Output the (x, y) coordinate of the center of the cell containing the given text.  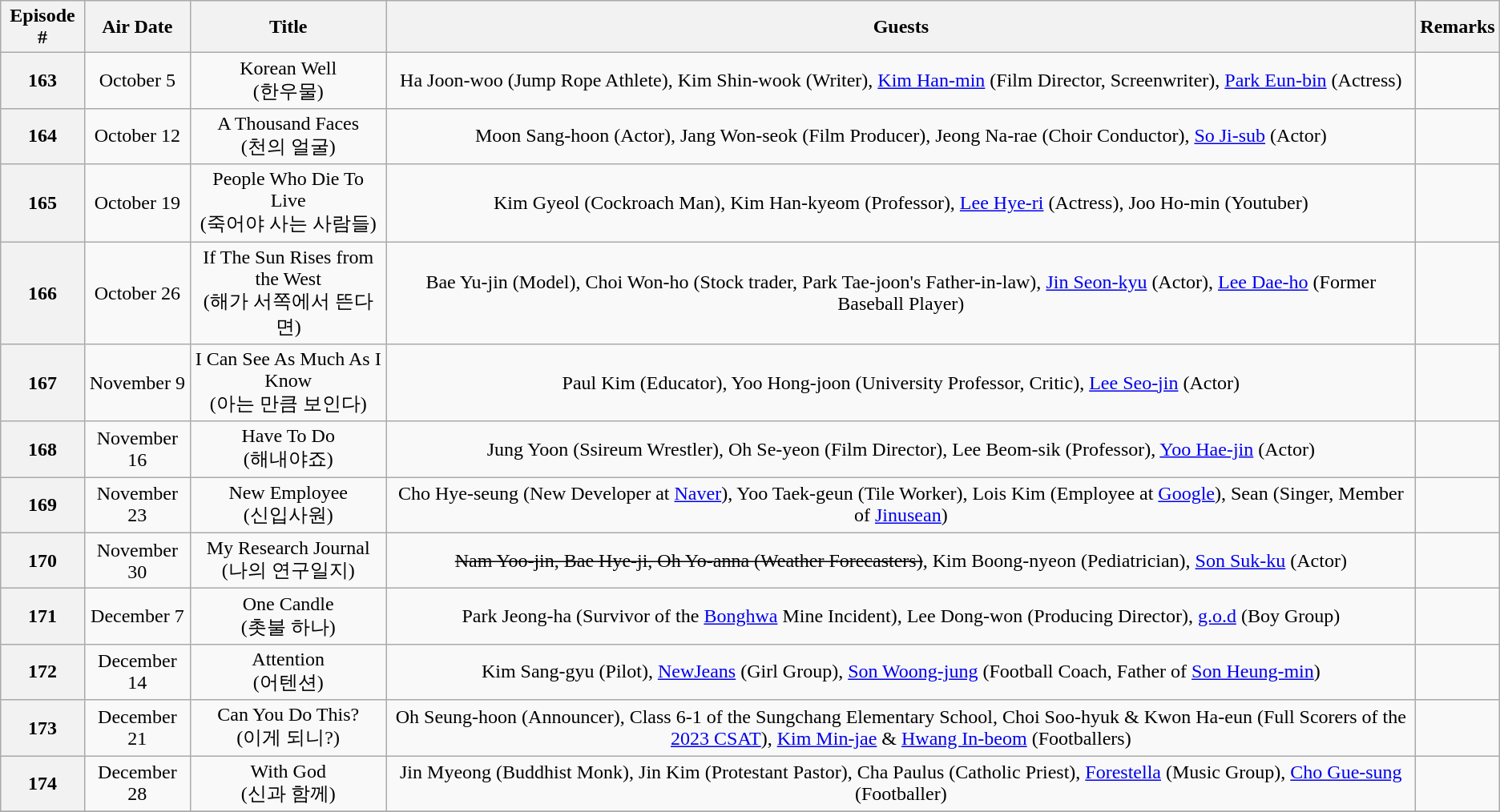
December 21 (137, 728)
Remarks (1458, 27)
November 23 (137, 505)
New Employee(신입사원) (288, 505)
Title (288, 27)
Kim Gyeol (Cockroach Man), Kim Han-kyeom (Professor), Lee Hye-ri (Actress), Joo Ho-min (Youtuber) (901, 203)
October 5 (137, 81)
163 (42, 81)
Have To Do(해내야죠) (288, 449)
164 (42, 136)
November 9 (137, 383)
People Who Die To Live(죽어야 사는 사람들) (288, 203)
172 (42, 672)
One Candle(촛불 하나) (288, 617)
174 (42, 784)
Cho Hye-seung (New Developer at Naver), Yoo Taek-geun (Tile Worker), Lois Kim (Employee at Google), Sean (Singer, Member of Jinusean) (901, 505)
I Can See As Much As I Know(아는 만큼 보인다) (288, 383)
November 30 (137, 561)
173 (42, 728)
Air Date (137, 27)
Episode # (42, 27)
Nam Yoo-jin, Bae Hye-ji, Oh Yo-anna (Weather Forecasters), Kim Boong-nyeon (Pediatrician), Son Suk-ku (Actor) (901, 561)
166 (42, 293)
December 7 (137, 617)
Ha Joon-woo (Jump Rope Athlete), Kim Shin-wook (Writer), Kim Han-min (Film Director, Screenwriter), Park Eun-bin (Actress) (901, 81)
December 14 (137, 672)
Park Jeong-ha (Survivor of the Bonghwa Mine Incident), Lee Dong-won (Producing Director), g.o.d (Boy Group) (901, 617)
169 (42, 505)
171 (42, 617)
December 28 (137, 784)
Can You Do This?(이게 되니?) (288, 728)
Bae Yu-jin (Model), Choi Won-ho (Stock trader, Park Tae-joon's Father-in-law), Jin Seon-kyu (Actor), Lee Dae-ho (Former Baseball Player) (901, 293)
167 (42, 383)
Paul Kim (Educator), Yoo Hong-joon (University Professor, Critic), Lee Seo-jin (Actor) (901, 383)
Jung Yoon (Ssireum Wrestler), Oh Se-yeon (Film Director), Lee Beom-sik (Professor), Yoo Hae-jin (Actor) (901, 449)
Guests (901, 27)
Jin Myeong (Buddhist Monk), Jin Kim (Protestant Pastor), Cha Paulus (Catholic Priest), Forestella (Music Group), Cho Gue-sung (Footballer) (901, 784)
168 (42, 449)
Moon Sang-hoon (Actor), Jang Won-seok (Film Producer), Jeong Na-rae (Choir Conductor), So Ji-sub (Actor) (901, 136)
Korean Well(한우물) (288, 81)
October 12 (137, 136)
170 (42, 561)
October 26 (137, 293)
A Thousand Faces(천의 얼굴) (288, 136)
November 16 (137, 449)
Kim Sang-gyu (Pilot), NewJeans (Girl Group), Son Woong-jung (Football Coach, Father of Son Heung-min) (901, 672)
Attention(어텐션) (288, 672)
If The Sun Rises from the West(해가 서쪽에서 뜬다면) (288, 293)
My Research Journal(나의 연구일지) (288, 561)
With God(신과 함께) (288, 784)
October 19 (137, 203)
165 (42, 203)
